Determine the (x, y) coordinate at the center of the cell enclosing the given text.  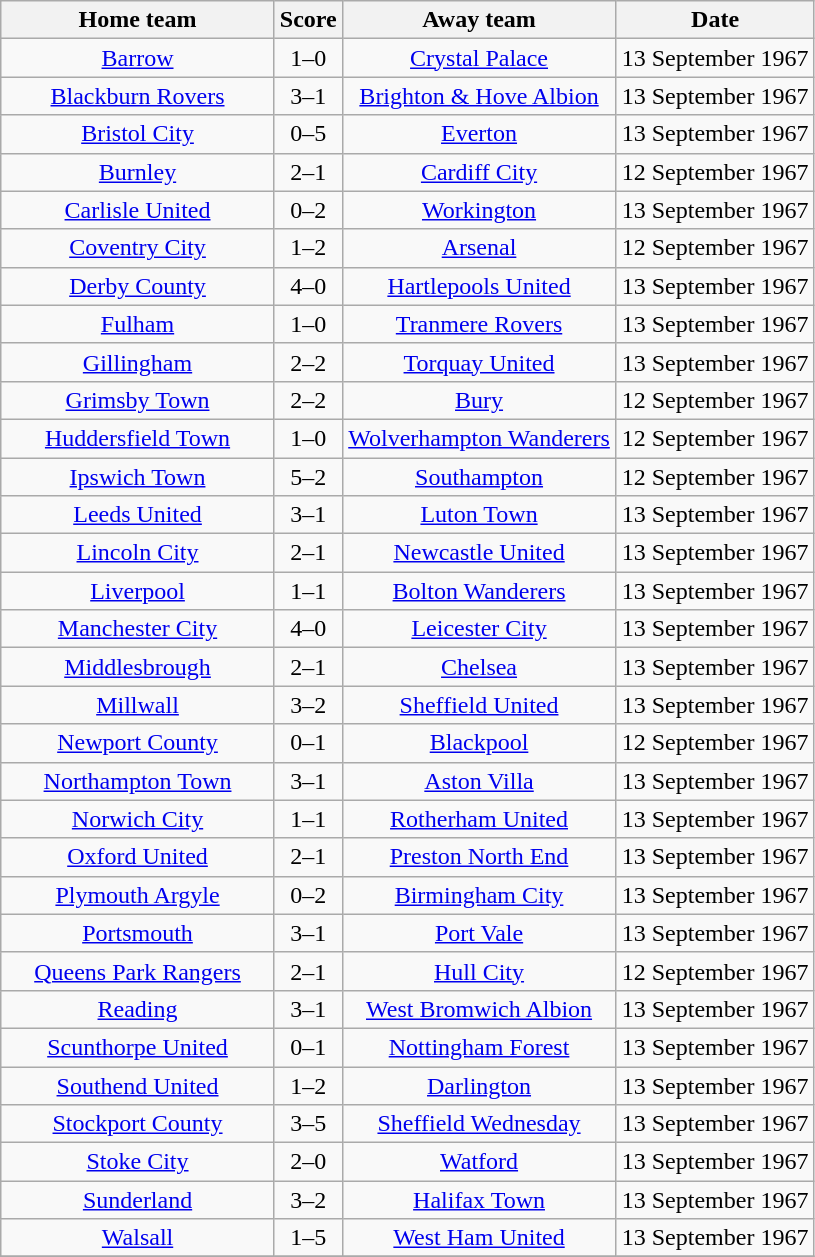
Grimsby Town (138, 400)
Scunthorpe United (138, 1047)
Score (308, 20)
Lincoln City (138, 553)
Blackburn Rovers (138, 96)
Huddersfield Town (138, 438)
Port Vale (479, 933)
Southampton (479, 477)
3–5 (308, 1124)
Liverpool (138, 591)
Tranmere Rovers (479, 324)
Hartlepools United (479, 286)
Nottingham Forest (479, 1047)
Rotherham United (479, 819)
Luton Town (479, 515)
Stoke City (138, 1162)
Middlesbrough (138, 667)
Plymouth Argyle (138, 895)
Millwall (138, 705)
Queens Park Rangers (138, 971)
Newport County (138, 743)
Carlisle United (138, 210)
Norwich City (138, 819)
Arsenal (479, 248)
West Ham United (479, 1238)
Portsmouth (138, 933)
Sheffield Wednesday (479, 1124)
Cardiff City (479, 172)
Burnley (138, 172)
Aston Villa (479, 781)
Leicester City (479, 629)
Blackpool (479, 743)
Walsall (138, 1238)
1–5 (308, 1238)
Birmingham City (479, 895)
Away team (479, 20)
Leeds United (138, 515)
Gillingham (138, 362)
Wolverhampton Wanderers (479, 438)
5–2 (308, 477)
0–5 (308, 134)
Torquay United (479, 362)
Brighton & Hove Albion (479, 96)
Everton (479, 134)
Newcastle United (479, 553)
Watford (479, 1162)
Fulham (138, 324)
Darlington (479, 1085)
West Bromwich Albion (479, 1009)
Chelsea (479, 667)
Crystal Palace (479, 58)
Stockport County (138, 1124)
Workington (479, 210)
Sheffield United (479, 705)
Halifax Town (479, 1200)
Derby County (138, 286)
Ipswich Town (138, 477)
Bury (479, 400)
Bristol City (138, 134)
Bolton Wanderers (479, 591)
Reading (138, 1009)
Sunderland (138, 1200)
Hull City (479, 971)
Preston North End (479, 857)
Barrow (138, 58)
Coventry City (138, 248)
Southend United (138, 1085)
Manchester City (138, 629)
Oxford United (138, 857)
Northampton Town (138, 781)
2–0 (308, 1162)
Home team (138, 20)
Date (716, 20)
